Locate the cell with the specified text and output its (X, Y) center coordinate. 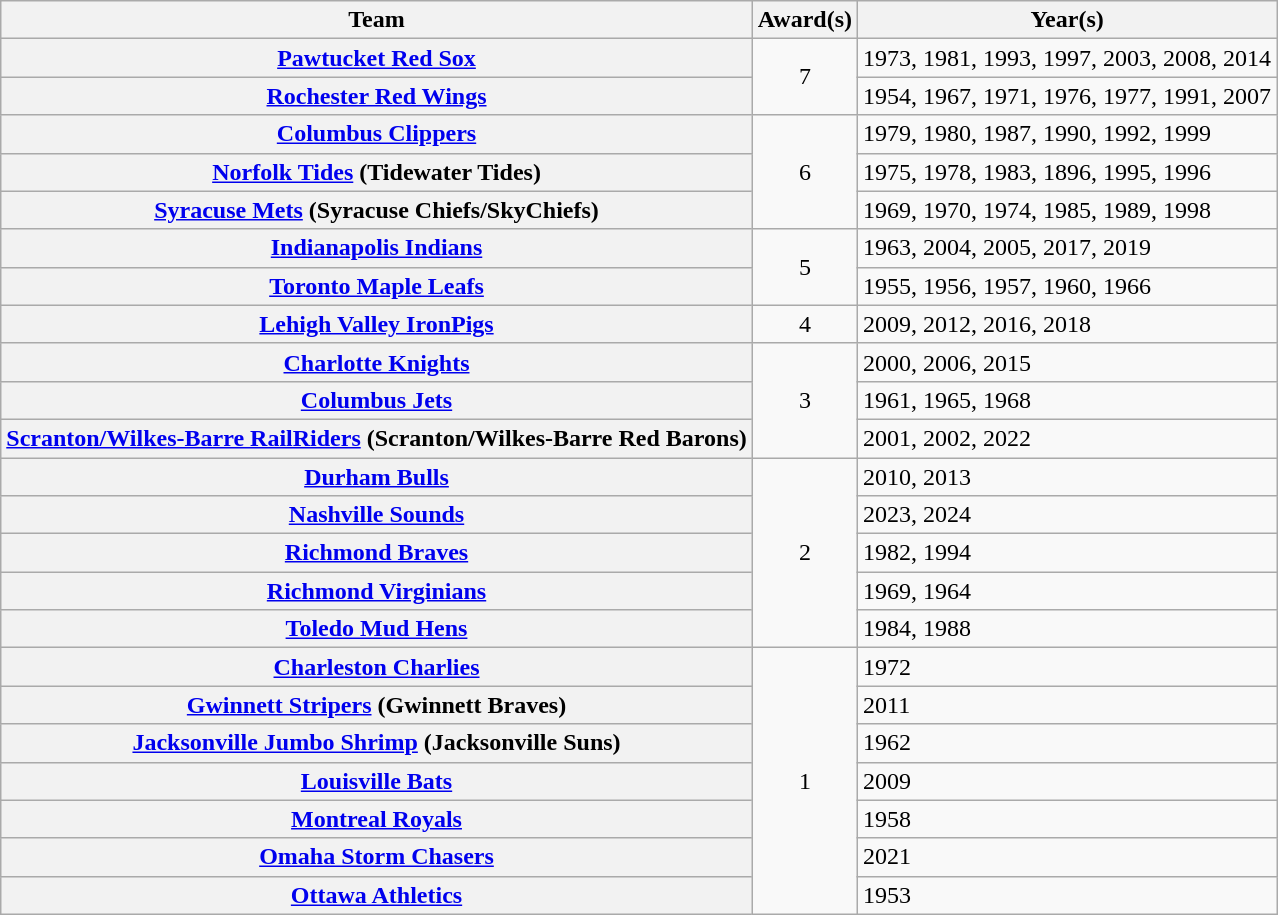
Jacksonville Jumbo Shrimp (Jacksonville Suns) (377, 743)
Gwinnett Stripers (Gwinnett Braves) (377, 705)
1972 (1068, 667)
Pawtucket Red Sox (377, 58)
Richmond Virginians (377, 591)
Ottawa Athletics (377, 895)
Nashville Sounds (377, 515)
1984, 1988 (1068, 629)
Lehigh Valley IronPigs (377, 324)
1953 (1068, 895)
Syracuse Mets (Syracuse Chiefs/SkyChiefs) (377, 210)
1961, 1965, 1968 (1068, 400)
Richmond Braves (377, 553)
1969, 1964 (1068, 591)
1 (804, 781)
1973, 1981, 1993, 1997, 2003, 2008, 2014 (1068, 58)
Louisville Bats (377, 781)
2011 (1068, 705)
Charlotte Knights (377, 362)
2 (804, 553)
2000, 2006, 2015 (1068, 362)
1954, 1967, 1971, 1976, 1977, 1991, 2007 (1068, 96)
1975, 1978, 1983, 1896, 1995, 1996 (1068, 172)
2009 (1068, 781)
1958 (1068, 819)
1962 (1068, 743)
Toledo Mud Hens (377, 629)
Team (377, 20)
3 (804, 400)
Charleston Charlies (377, 667)
Columbus Clippers (377, 134)
1982, 1994 (1068, 553)
Toronto Maple Leafs (377, 286)
1979, 1980, 1987, 1990, 1992, 1999 (1068, 134)
1955, 1956, 1957, 1960, 1966 (1068, 286)
1969, 1970, 1974, 1985, 1989, 1998 (1068, 210)
Columbus Jets (377, 400)
7 (804, 77)
1963, 2004, 2005, 2017, 2019 (1068, 248)
Durham Bulls (377, 477)
Award(s) (804, 20)
Montreal Royals (377, 819)
2021 (1068, 857)
5 (804, 267)
Rochester Red Wings (377, 96)
6 (804, 172)
2010, 2013 (1068, 477)
Indianapolis Indians (377, 248)
Omaha Storm Chasers (377, 857)
4 (804, 324)
2023, 2024 (1068, 515)
2001, 2002, 2022 (1068, 438)
2009, 2012, 2016, 2018 (1068, 324)
Scranton/Wilkes-Barre RailRiders (Scranton/Wilkes-Barre Red Barons) (377, 438)
Norfolk Tides (Tidewater Tides) (377, 172)
Year(s) (1068, 20)
